Pinpoint the cell where the given text exists, returning its [X, Y] midpoint coordinate. 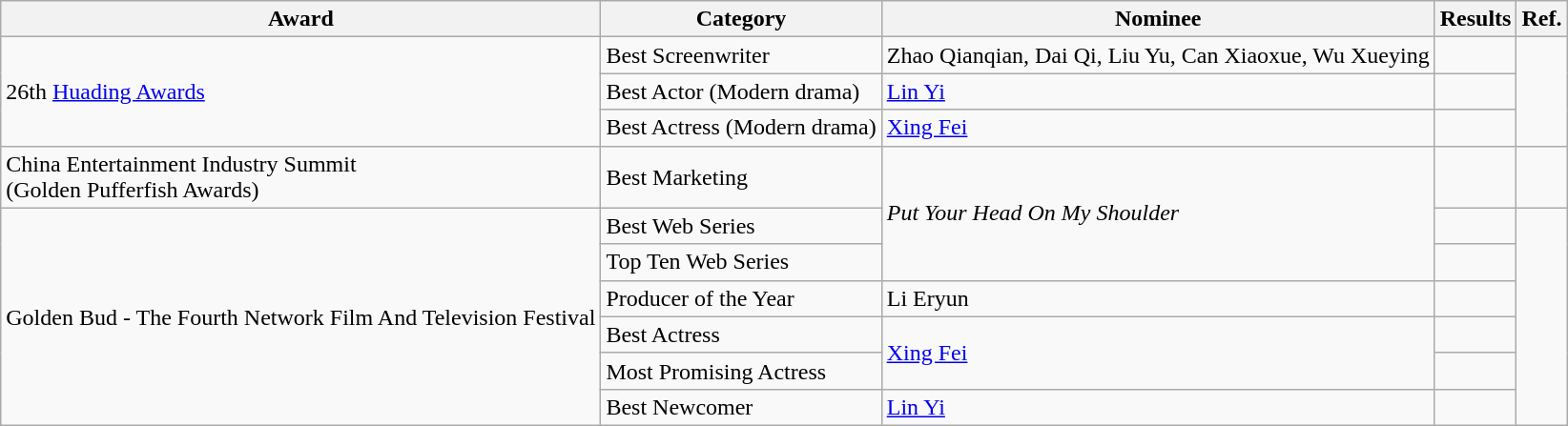
Best Actor (Modern drama) [741, 91]
Li Eryun [1158, 298]
Best Actress (Modern drama) [741, 128]
Most Promising Actress [741, 371]
Golden Bud - The Fourth Network Film And Television Festival [301, 316]
Best Screenwriter [741, 55]
Top Ten Web Series [741, 262]
Award [301, 19]
Producer of the Year [741, 298]
Best Newcomer [741, 407]
China Entertainment Industry Summit (Golden Pufferfish Awards) [301, 177]
Best Marketing [741, 177]
Put Your Head On My Shoulder [1158, 213]
Best Actress [741, 335]
Best Web Series [741, 226]
Category [741, 19]
Results [1475, 19]
Ref. [1541, 19]
Nominee [1158, 19]
Zhao Qianqian, Dai Qi, Liu Yu, Can Xiaoxue, Wu Xueying [1158, 55]
26th Huading Awards [301, 91]
